Detect which cell encompasses the target text, then output its (X, Y) center coordinate. 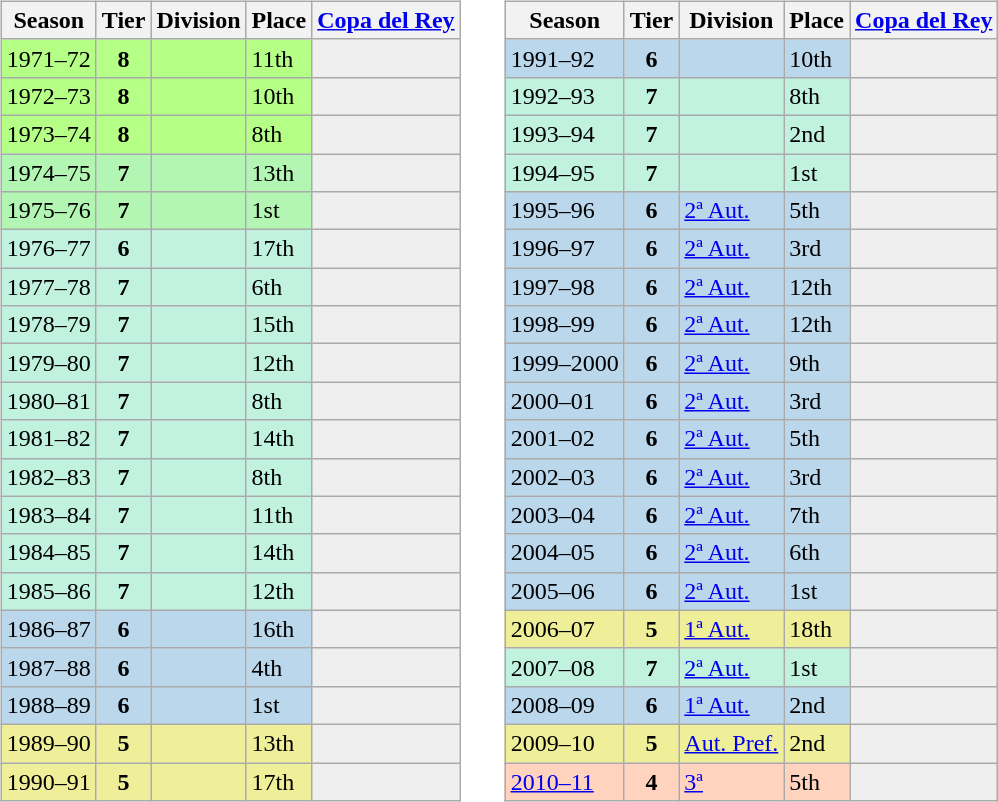
1999–2000 (564, 363)
1977–78 (48, 287)
2009–10 (564, 743)
2002–03 (564, 477)
1998–99 (564, 325)
1972–73 (48, 96)
2006–07 (564, 629)
2001–02 (564, 439)
1978–79 (48, 325)
1990–91 (48, 781)
4 (652, 781)
1974–75 (48, 173)
1981–82 (48, 439)
1996–97 (564, 249)
2004–05 (564, 553)
1975–76 (48, 211)
2003–04 (564, 515)
1986–87 (48, 629)
7th (817, 515)
1971–72 (48, 58)
1993–94 (564, 134)
1995–96 (564, 211)
2007–08 (564, 667)
1984–85 (48, 553)
15th (279, 325)
1979–80 (48, 363)
1989–90 (48, 743)
1976–77 (48, 249)
Aut. Pref. (732, 743)
4th (279, 667)
1982–83 (48, 477)
1997–98 (564, 287)
2000–01 (564, 401)
1991–92 (564, 58)
18th (817, 629)
9th (817, 363)
1980–81 (48, 401)
2008–09 (564, 705)
1994–95 (564, 173)
2005–06 (564, 591)
1987–88 (48, 667)
16th (279, 629)
1973–74 (48, 134)
1992–93 (564, 96)
1988–89 (48, 705)
1985–86 (48, 591)
1983–84 (48, 515)
3ª (732, 781)
2010–11 (564, 781)
